Output the [x, y] coordinate of the center of the cell containing the given text.  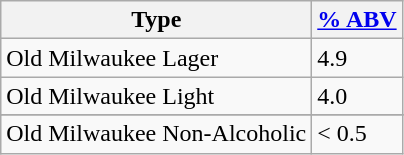
Old Milwaukee Non-Alcoholic [156, 134]
% ABV [357, 20]
Type [156, 20]
4.0 [357, 96]
Old Milwaukee Light [156, 96]
< 0.5 [357, 134]
4.9 [357, 58]
Old Milwaukee Lager [156, 58]
